For the text-containing cell, return its midpoint in [x, y] coordinate format. 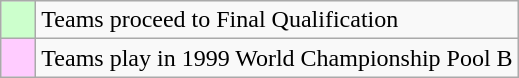
Teams play in 1999 World Championship Pool B [277, 58]
Teams proceed to Final Qualification [277, 20]
